For the text-containing cell, return its midpoint in [X, Y] coordinate format. 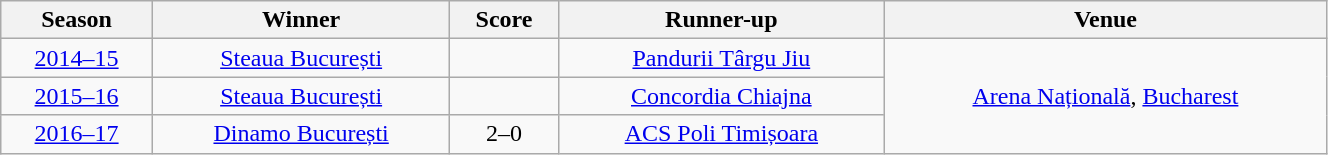
Score [504, 20]
ACS Poli Timișoara [721, 134]
Venue [1105, 20]
Season [77, 20]
Runner-up [721, 20]
Dinamo București [300, 134]
Pandurii Târgu Jiu [721, 58]
2–0 [504, 134]
2016–17 [77, 134]
Winner [300, 20]
Arena Națională, Bucharest [1105, 96]
Concordia Chiajna [721, 96]
2015–16 [77, 96]
2014–15 [77, 58]
